Find where the given text appears and provide that cell's center as [x, y] coordinate. 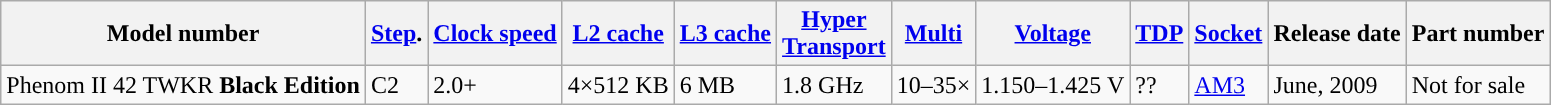
C2 [396, 85]
Step. [396, 34]
TDP [1160, 34]
Socket [1228, 34]
Not for sale [1478, 85]
Clock speed [495, 34]
HyperTransport [834, 34]
Release date [1337, 34]
2.0+ [495, 85]
Model number [184, 34]
?? [1160, 85]
1.150–1.425 V [1053, 85]
Voltage [1053, 34]
Part number [1478, 34]
AM3 [1228, 85]
10–35× [934, 85]
1.8 GHz [834, 85]
6 MB [725, 85]
L3 cache [725, 34]
L2 cache [618, 34]
4×512 KB [618, 85]
June, 2009 [1337, 85]
Multi [934, 34]
Phenom II 42 TWKR Black Edition [184, 85]
